Identify which cell holds the provided text, then report its [X, Y] central coordinate. 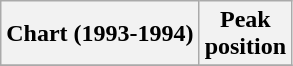
Chart (1993-1994) [100, 34]
Peakposition [245, 34]
